Scan for the cell matching the given text and deliver its [X, Y] coordinate at center. 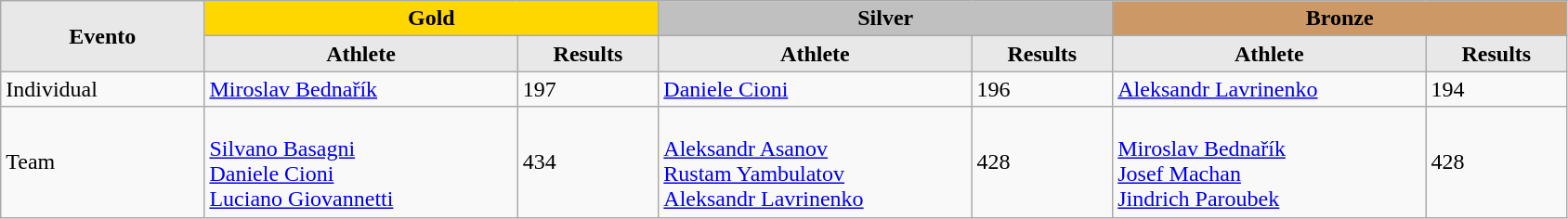
Silver [886, 19]
194 [1496, 89]
Aleksandr Lavrinenko [1269, 89]
Miroslav BednaříkJosef MachanJindrich Paroubek [1269, 161]
Bronze [1339, 19]
Daniele Cioni [816, 89]
Gold [431, 19]
Team [102, 161]
434 [588, 161]
Miroslav Bednařík [360, 89]
Silvano BasagniDaniele CioniLuciano Giovannetti [360, 161]
197 [588, 89]
Evento [102, 36]
Individual [102, 89]
196 [1042, 89]
Aleksandr AsanovRustam YambulatovAleksandr Lavrinenko [816, 161]
